Output the (x, y) coordinate of the center of the cell containing the given text.  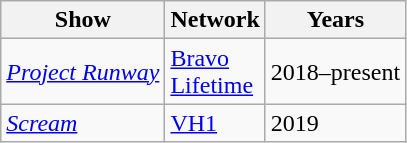
Show (83, 20)
Years (335, 20)
VH1 (215, 123)
Network (215, 20)
2019 (335, 123)
Project Runway (83, 72)
2018–present (335, 72)
BravoLifetime (215, 72)
Scream (83, 123)
